Detect which cell encompasses the target text, then output its [x, y] center coordinate. 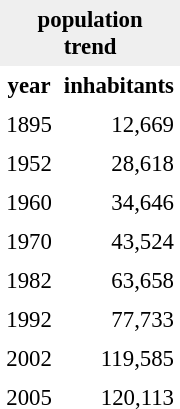
1952 [29, 164]
12,669 [119, 124]
2002 [29, 358]
1970 [29, 242]
43,524 [119, 242]
34,646 [119, 202]
77,733 [119, 320]
1982 [29, 280]
inhabitants [119, 86]
1895 [29, 124]
63,658 [119, 280]
year [29, 86]
1960 [29, 202]
1992 [29, 320]
populationtrend [90, 33]
119,585 [119, 358]
28,618 [119, 164]
